Return [x, y] of the center of cell containing provided text 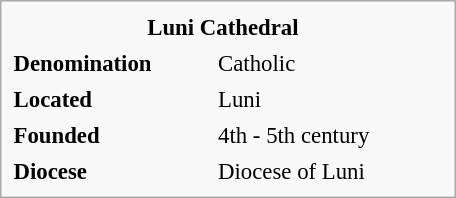
Denomination [112, 63]
Luni Cathedral [223, 27]
Luni [326, 99]
Located [112, 99]
4th - 5th century [326, 135]
Founded [112, 135]
Diocese of Luni [326, 171]
Catholic [326, 63]
Diocese [112, 171]
